Identify which cell holds the provided text, then report its (X, Y) central coordinate. 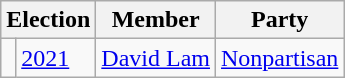
David Lam (156, 58)
Election (48, 20)
Member (156, 20)
Nonpartisan (280, 58)
Party (280, 20)
2021 (56, 58)
